Detect which cell encompasses the target text, then output its [X, Y] center coordinate. 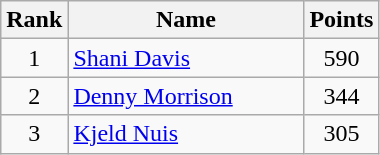
305 [342, 134]
1 [34, 58]
Denny Morrison [186, 96]
Points [342, 20]
Shani Davis [186, 58]
Rank [34, 20]
344 [342, 96]
2 [34, 96]
590 [342, 58]
Kjeld Nuis [186, 134]
Name [186, 20]
3 [34, 134]
